Search for the cell housing the specified text and yield its (x, y) center coordinate. 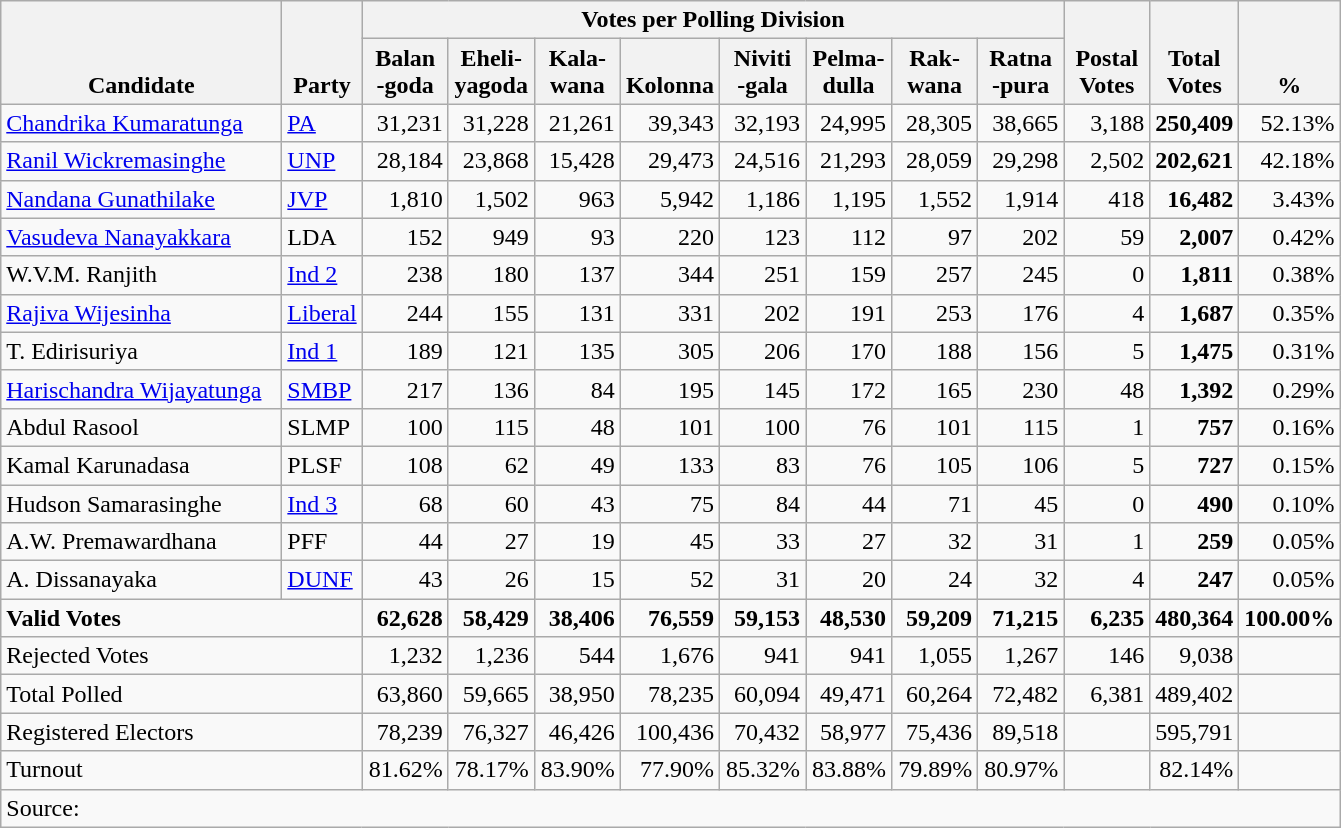
1,236 (491, 656)
949 (491, 237)
89,518 (1021, 732)
62,628 (405, 618)
0.16% (1290, 427)
250,409 (1194, 123)
62 (491, 465)
Votes per Polling Division (713, 20)
Total Polled (182, 694)
1,392 (1194, 389)
PA (322, 123)
59,665 (491, 694)
Candidate (142, 52)
80.97% (1021, 770)
38,406 (577, 618)
72,482 (1021, 694)
48,530 (849, 618)
480,364 (1194, 618)
6,235 (1107, 618)
81.62% (405, 770)
Ranil Wickremasinghe (142, 161)
63,860 (405, 694)
202,621 (1194, 161)
0.10% (1290, 503)
DUNF (322, 580)
253 (935, 313)
33 (762, 542)
28,305 (935, 123)
JVP (322, 199)
A. Dissanayaka (142, 580)
108 (405, 465)
136 (491, 389)
135 (577, 351)
105 (935, 465)
49,471 (849, 694)
58,429 (491, 618)
123 (762, 237)
1,186 (762, 199)
79.89% (935, 770)
191 (849, 313)
Registered Electors (182, 732)
21,293 (849, 161)
165 (935, 389)
68 (405, 503)
1,552 (935, 199)
2,007 (1194, 237)
152 (405, 237)
LDA (322, 237)
145 (762, 389)
38,950 (577, 694)
Kamal Karunadasa (142, 465)
1,914 (1021, 199)
71 (935, 503)
39,343 (670, 123)
Niviti-gala (762, 72)
46,426 (577, 732)
58,977 (849, 732)
UNP (322, 161)
244 (405, 313)
Liberal (322, 313)
251 (762, 275)
155 (491, 313)
52 (670, 580)
19 (577, 542)
1,195 (849, 199)
16,482 (1194, 199)
24 (935, 580)
71,215 (1021, 618)
0.38% (1290, 275)
Party (322, 52)
SLMP (322, 427)
1,475 (1194, 351)
331 (670, 313)
Vasudeva Nanayakkara (142, 237)
31,228 (491, 123)
60,264 (935, 694)
70,432 (762, 732)
Nandana Gunathilake (142, 199)
Rajiva Wijesinha (142, 313)
Chandrika Kumaratunga (142, 123)
W.V.M. Ranjith (142, 275)
6,381 (1107, 694)
60 (491, 503)
305 (670, 351)
Ind 3 (322, 503)
170 (849, 351)
52.13% (1290, 123)
78.17% (491, 770)
0.29% (1290, 389)
85.32% (762, 770)
5,942 (670, 199)
206 (762, 351)
77.90% (670, 770)
727 (1194, 465)
133 (670, 465)
59 (1107, 237)
49 (577, 465)
159 (849, 275)
2,502 (1107, 161)
1,676 (670, 656)
83.88% (849, 770)
32,193 (762, 123)
Kolonna (670, 72)
Abdul Rasool (142, 427)
15,428 (577, 161)
29,298 (1021, 161)
Ind 2 (322, 275)
76,559 (670, 618)
1,687 (1194, 313)
Eheli-yagoda (491, 72)
24,995 (849, 123)
220 (670, 237)
83 (762, 465)
97 (935, 237)
Ratna-pura (1021, 72)
0.31% (1290, 351)
Source: (670, 808)
59,209 (935, 618)
93 (577, 237)
344 (670, 275)
418 (1107, 199)
0.35% (1290, 313)
Balan-goda (405, 72)
15 (577, 580)
Rak-wana (935, 72)
1,055 (935, 656)
Hudson Samarasinghe (142, 503)
180 (491, 275)
9,038 (1194, 656)
259 (1194, 542)
156 (1021, 351)
78,239 (405, 732)
76,327 (491, 732)
26 (491, 580)
24,516 (762, 161)
112 (849, 237)
% (1290, 52)
75,436 (935, 732)
31,231 (405, 123)
195 (670, 389)
146 (1107, 656)
1,810 (405, 199)
78,235 (670, 694)
Harischandra Wijayatunga (142, 389)
PLSF (322, 465)
121 (491, 351)
28,059 (935, 161)
42.18% (1290, 161)
172 (849, 389)
Total Votes (1194, 52)
60,094 (762, 694)
T. Edirisuriya (142, 351)
257 (935, 275)
544 (577, 656)
137 (577, 275)
1,811 (1194, 275)
Pelma-dulla (849, 72)
Rejected Votes (182, 656)
3.43% (1290, 199)
106 (1021, 465)
20 (849, 580)
100,436 (670, 732)
189 (405, 351)
247 (1194, 580)
1,232 (405, 656)
29,473 (670, 161)
217 (405, 389)
Ind 1 (322, 351)
245 (1021, 275)
Valid Votes (182, 618)
490 (1194, 503)
188 (935, 351)
82.14% (1194, 770)
Kala-wana (577, 72)
PostalVotes (1107, 52)
131 (577, 313)
238 (405, 275)
963 (577, 199)
Turnout (182, 770)
SMBP (322, 389)
489,402 (1194, 694)
28,184 (405, 161)
1,502 (491, 199)
0.42% (1290, 237)
3,188 (1107, 123)
PFF (322, 542)
23,868 (491, 161)
21,261 (577, 123)
0.15% (1290, 465)
A.W. Premawardhana (142, 542)
595,791 (1194, 732)
757 (1194, 427)
83.90% (577, 770)
100.00% (1290, 618)
38,665 (1021, 123)
75 (670, 503)
176 (1021, 313)
1,267 (1021, 656)
230 (1021, 389)
59,153 (762, 618)
